Scan for the cell matching the given text and deliver its (X, Y) coordinate at center. 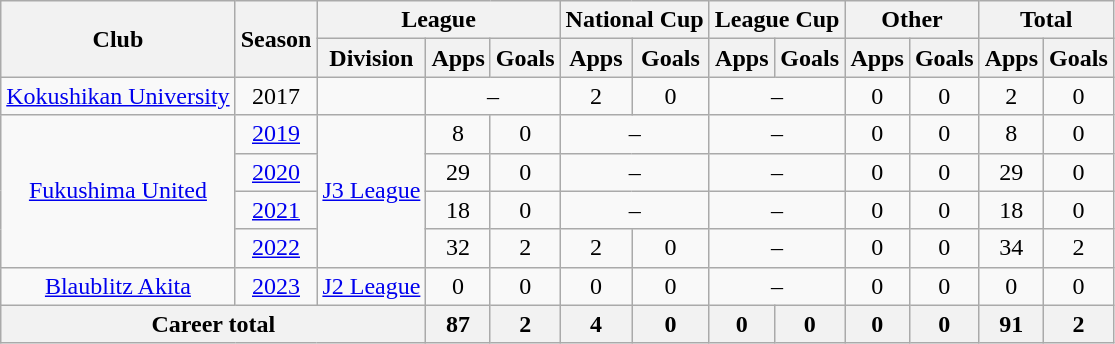
J2 League (372, 286)
National Cup (634, 20)
2022 (276, 248)
Blaublitz Akita (118, 286)
87 (458, 324)
Kokushikan University (118, 96)
Season (276, 39)
Fukushima United (118, 191)
Career total (214, 324)
Other (912, 20)
4 (596, 324)
2020 (276, 172)
91 (1011, 324)
2023 (276, 286)
Club (118, 39)
34 (1011, 248)
32 (458, 248)
League Cup (777, 20)
League (438, 20)
Division (372, 58)
2019 (276, 134)
2017 (276, 96)
Total (1046, 20)
J3 League (372, 191)
2021 (276, 210)
